Return the (X, Y) coordinate for the center point of the cell that contains the specified text.  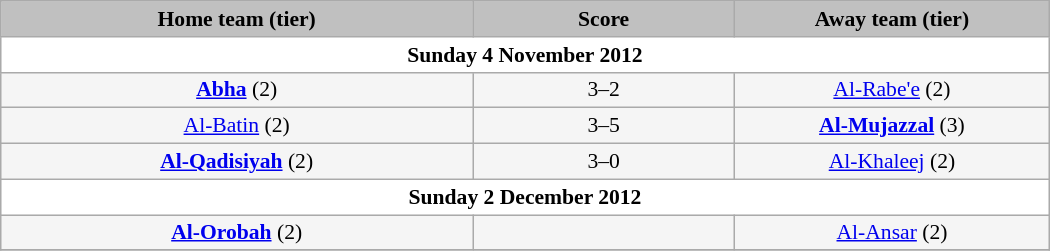
3–2 (604, 90)
Away team (tier) (892, 19)
Score (604, 19)
3–0 (604, 162)
Al-Qadisiyah (2) (237, 162)
Al-Mujazzal (3) (892, 126)
Abha (2) (237, 90)
Al-Ansar (2) (892, 233)
3–5 (604, 126)
Al-Rabe'e (2) (892, 90)
Sunday 4 November 2012 (525, 55)
Sunday 2 December 2012 (525, 197)
Al-Khaleej (2) (892, 162)
Al-Batin (2) (237, 126)
Al-Orobah (2) (237, 233)
Home team (tier) (237, 19)
